Capture the cell that displays the provided text and extract its (X, Y) central coordinate. 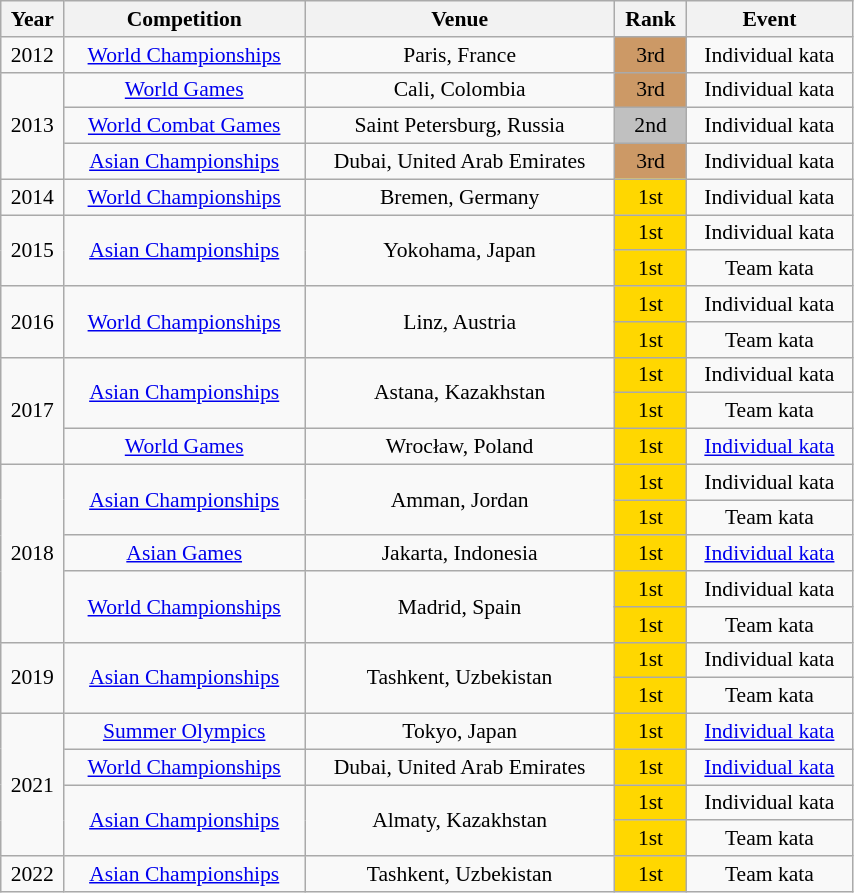
Madrid, Spain (460, 606)
Yokohama, Japan (460, 250)
2019 (32, 678)
2nd (651, 126)
2021 (32, 785)
2012 (32, 55)
2016 (32, 322)
Paris, France (460, 55)
2014 (32, 197)
Summer Olympics (184, 732)
Almaty, Kazakhstan (460, 820)
Astana, Kazakhstan (460, 392)
Linz, Austria (460, 322)
Competition (184, 19)
Jakarta, Indonesia (460, 554)
Rank (651, 19)
Event (769, 19)
2018 (32, 553)
Venue (460, 19)
2015 (32, 250)
Year (32, 19)
Wrocław, Poland (460, 447)
Saint Petersburg, Russia (460, 126)
2017 (32, 410)
Asian Games (184, 554)
Bremen, Germany (460, 197)
2022 (32, 874)
2013 (32, 126)
Tokyo, Japan (460, 732)
Amman, Jordan (460, 500)
World Combat Games (184, 126)
Cali, Colombia (460, 90)
